Detect which cell encompasses the target text, then output its (x, y) center coordinate. 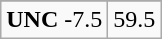
UNC -7.5 (54, 20)
59.5 (134, 20)
